Provide the (X, Y) coordinate of the cell's center where the given text is located.  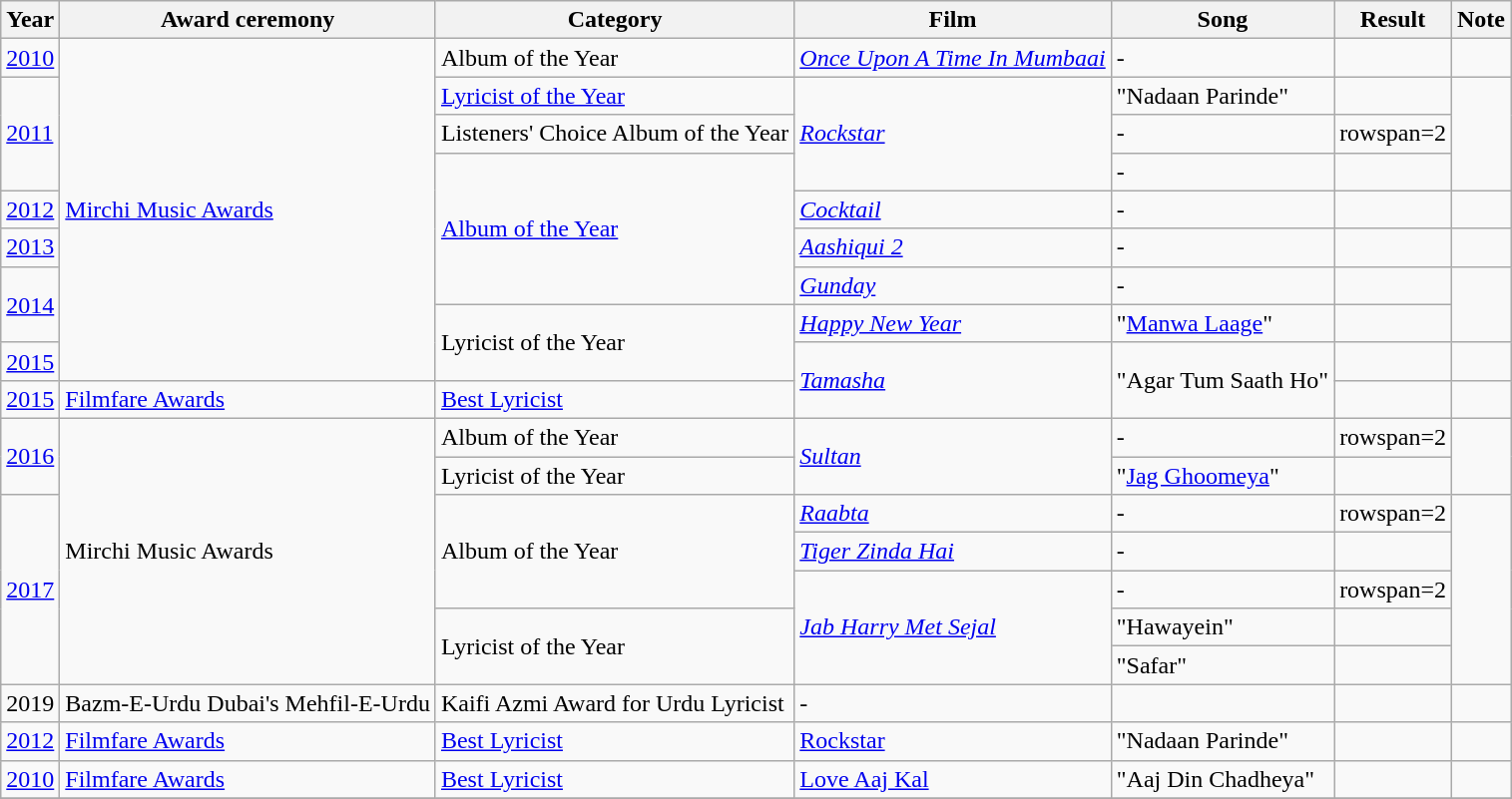
"Jag Ghoomeya" (1222, 476)
Bazm-E-Urdu Dubai's Mehfil-E-Urdu (248, 703)
Happy New Year (952, 323)
2019 (30, 703)
Love Aaj Kal (952, 779)
Tiger Zinda Hai (952, 552)
Result (1393, 20)
Kaifi Azmi Award for Urdu Lyricist (615, 703)
Cocktail (952, 209)
Gunday (952, 285)
Listeners' Choice Album of the Year (615, 134)
"Manwa Laage" (1222, 323)
"Hawayein" (1222, 627)
Tamasha (952, 380)
"Agar Tum Saath Ho" (1222, 380)
2016 (30, 456)
Sultan (952, 456)
Song (1222, 20)
"Safar" (1222, 665)
Award ceremony (248, 20)
"Aaj Din Chadheya" (1222, 779)
2013 (30, 247)
2014 (30, 304)
Film (952, 20)
2017 (30, 590)
Note (1481, 20)
Category (615, 20)
Raabta (952, 514)
Year (30, 20)
2011 (30, 134)
Once Upon A Time In Mumbaai (952, 58)
Aashiqui 2 (952, 247)
Jab Harry Met Sejal (952, 627)
